Capture the cell that displays the provided text and extract its (X, Y) central coordinate. 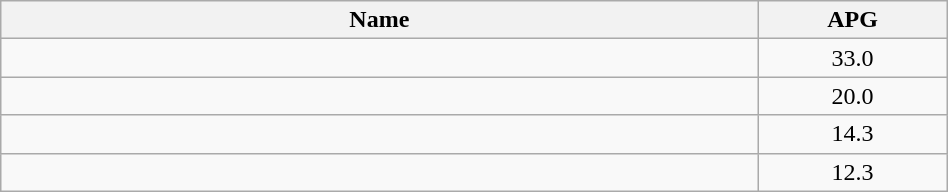
12.3 (852, 172)
14.3 (852, 134)
33.0 (852, 58)
Name (380, 20)
APG (852, 20)
20.0 (852, 96)
